Identify which cell holds the provided text, then report its [X, Y] central coordinate. 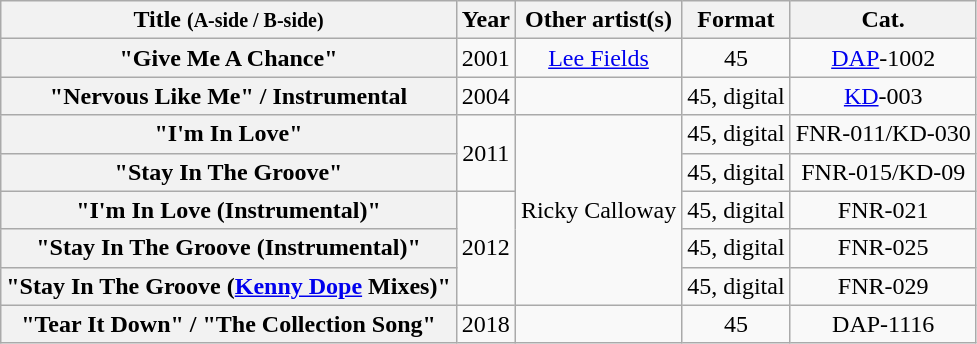
FNR-011/KD-030 [883, 134]
2004 [486, 96]
"Stay In The Groove (Instrumental)" [229, 248]
Lee Fields [598, 58]
FNR-025 [883, 248]
"Tear It Down" / "The Collection Song" [229, 324]
2001 [486, 58]
"Nervous Like Me" / Instrumental [229, 96]
"Stay In The Groove (Kenny Dope Mixes)" [229, 286]
Format [736, 20]
"Stay In The Groove" [229, 172]
"Give Me A Chance" [229, 58]
FNR-029 [883, 286]
FNR-021 [883, 210]
Ricky Calloway [598, 210]
Title (A-side / B-side) [229, 20]
"I'm In Love" [229, 134]
DAP-1116 [883, 324]
Other artist(s) [598, 20]
Cat. [883, 20]
2018 [486, 324]
2011 [486, 153]
KD-003 [883, 96]
"I'm In Love (Instrumental)" [229, 210]
2012 [486, 248]
DAP-1002 [883, 58]
Year [486, 20]
FNR-015/KD-09 [883, 172]
